Scan for the cell matching the given text and deliver its (x, y) coordinate at center. 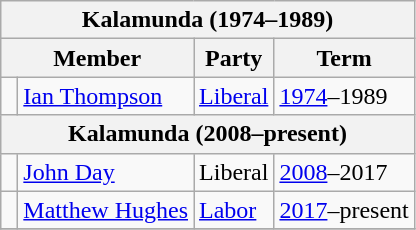
Kalamunda (2008–present) (208, 134)
Kalamunda (1974–1989) (208, 20)
Ian Thompson (106, 96)
Member (98, 58)
John Day (106, 172)
2008–2017 (344, 172)
Matthew Hughes (106, 210)
Party (234, 58)
1974–1989 (344, 96)
2017–present (344, 210)
Term (344, 58)
Labor (234, 210)
